Scan for the cell matching the given text and deliver its (x, y) coordinate at center. 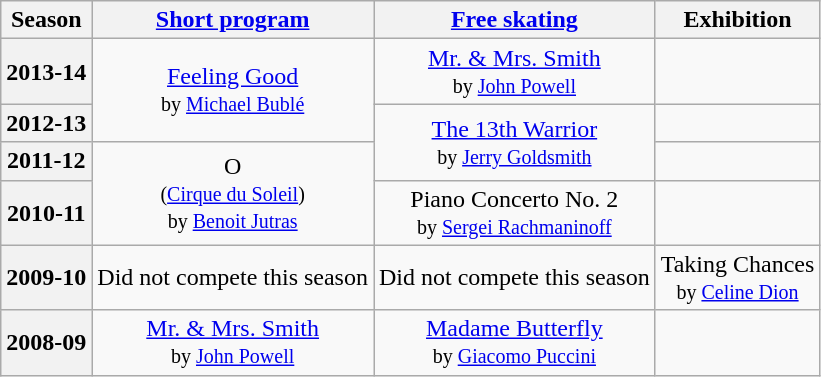
O (Cirque du Soleil) by Benoit Jutras (233, 194)
2013-14 (46, 72)
2011-12 (46, 161)
Taking Chances by Celine Dion (738, 278)
Season (46, 20)
Madame Butterfly by Giacomo Puccini (515, 342)
2009-10 (46, 278)
The 13th Warrior by Jerry Goldsmith (515, 142)
2008-09 (46, 342)
Free skating (515, 20)
2010-11 (46, 212)
Short program (233, 20)
Exhibition (738, 20)
Piano Concerto No. 2 by Sergei Rachmaninoff (515, 212)
Feeling Good by Michael Bublé (233, 90)
2012-13 (46, 123)
